Detect which cell encompasses the target text, then output its [X, Y] center coordinate. 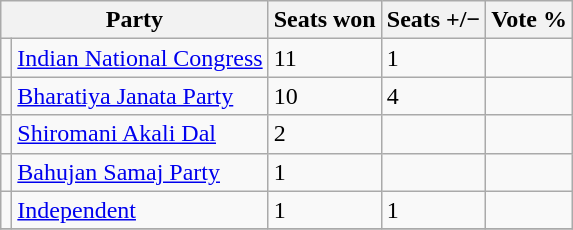
Bharatiya Janata Party [140, 96]
10 [324, 96]
Vote % [530, 20]
4 [433, 96]
11 [324, 58]
Bahujan Samaj Party [140, 172]
Independent [140, 210]
Shiromani Akali Dal [140, 134]
Indian National Congress [140, 58]
2 [324, 134]
Seats +/− [433, 20]
Party [134, 20]
Seats won [324, 20]
